Detect which cell encompasses the target text, then output its (x, y) center coordinate. 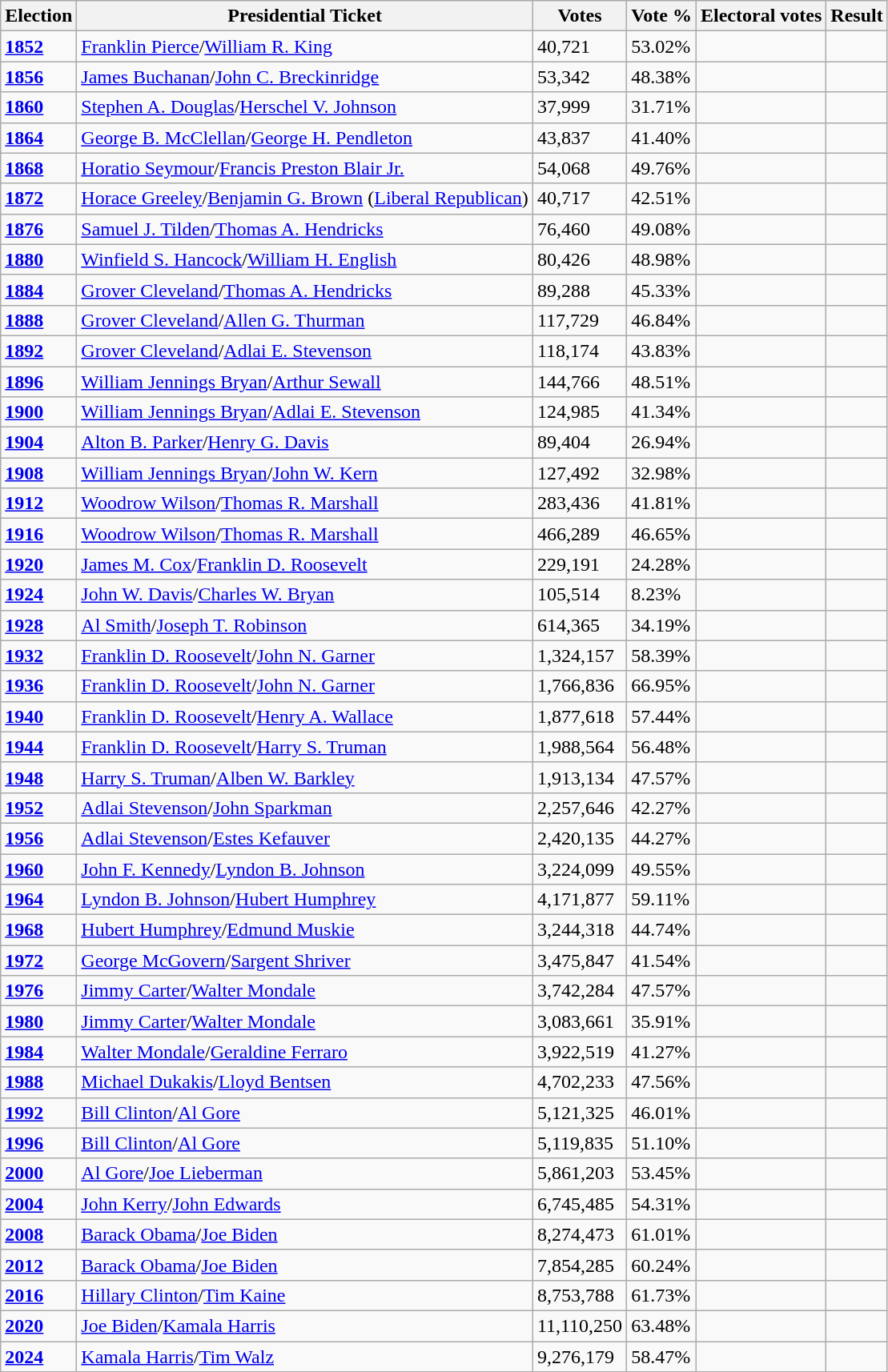
53.45% (661, 1173)
Votes (580, 16)
William Jennings Bryan/John W. Kern (305, 473)
4,171,877 (580, 900)
Walter Mondale/Geraldine Ferraro (305, 1052)
11,110,250 (580, 1326)
2024 (38, 1357)
1988 (38, 1082)
Horatio Seymour/Francis Preston Blair Jr. (305, 168)
105,514 (580, 595)
Joe Biden/Kamala Harris (305, 1326)
63.48% (661, 1326)
Grover Cleveland/Thomas A. Hendricks (305, 290)
Winfield S. Hancock/William H. English (305, 259)
117,729 (580, 320)
32.98% (661, 473)
1920 (38, 564)
49.08% (661, 229)
1908 (38, 473)
1928 (38, 625)
48.38% (661, 77)
51.10% (661, 1143)
26.94% (661, 443)
1960 (38, 869)
Franklin Pierce/William R. King (305, 46)
58.39% (661, 656)
1,913,134 (580, 777)
5,119,835 (580, 1143)
59.11% (661, 900)
1880 (38, 259)
5,121,325 (580, 1113)
61.73% (661, 1295)
49.76% (661, 168)
1884 (38, 290)
80,426 (580, 259)
1980 (38, 1021)
1972 (38, 961)
2016 (38, 1295)
Grover Cleveland/Adlai E. Stevenson (305, 351)
44.74% (661, 930)
Vote % (661, 16)
1956 (38, 838)
43,837 (580, 138)
Adlai Stevenson/John Sparkman (305, 808)
1916 (38, 534)
7,854,285 (580, 1265)
1852 (38, 46)
89,288 (580, 290)
2,420,135 (580, 838)
8,753,788 (580, 1295)
42.27% (661, 808)
1896 (38, 382)
24.28% (661, 564)
229,191 (580, 564)
46.01% (661, 1113)
9,276,179 (580, 1357)
53.02% (661, 46)
1,766,836 (580, 686)
34.19% (661, 625)
61.01% (661, 1234)
6,745,485 (580, 1204)
144,766 (580, 382)
1944 (38, 747)
58.47% (661, 1357)
4,702,233 (580, 1082)
76,460 (580, 229)
Election (38, 16)
1876 (38, 229)
1948 (38, 777)
1856 (38, 77)
2012 (38, 1265)
Hillary Clinton/Tim Kaine (305, 1295)
John Kerry/John Edwards (305, 1204)
45.33% (661, 290)
1976 (38, 991)
1936 (38, 686)
47.56% (661, 1082)
1,324,157 (580, 656)
1924 (38, 595)
40,721 (580, 46)
35.91% (661, 1021)
57.44% (661, 716)
1888 (38, 320)
1860 (38, 107)
William Jennings Bryan/Adlai E. Stevenson (305, 412)
Alton B. Parker/Henry G. Davis (305, 443)
1952 (38, 808)
56.48% (661, 747)
John F. Kennedy/Lyndon B. Johnson (305, 869)
1,988,564 (580, 747)
41.54% (661, 961)
60.24% (661, 1265)
1892 (38, 351)
Al Gore/Joe Lieberman (305, 1173)
Result (857, 16)
46.84% (661, 320)
3,244,318 (580, 930)
1964 (38, 900)
James M. Cox/Franklin D. Roosevelt (305, 564)
1984 (38, 1052)
3,083,661 (580, 1021)
Hubert Humphrey/Edmund Muskie (305, 930)
46.65% (661, 534)
1864 (38, 138)
41.81% (661, 503)
2008 (38, 1234)
54.31% (661, 1204)
48.51% (661, 382)
8.23% (661, 595)
53,342 (580, 77)
Horace Greeley/Benjamin G. Brown (Liberal Republican) (305, 199)
1872 (38, 199)
31.71% (661, 107)
George McGovern/Sargent Shriver (305, 961)
1968 (38, 930)
40,717 (580, 199)
3,922,519 (580, 1052)
42.51% (661, 199)
Franklin D. Roosevelt/Henry A. Wallace (305, 716)
54,068 (580, 168)
1868 (38, 168)
1940 (38, 716)
Electoral votes (761, 16)
41.40% (661, 138)
48.98% (661, 259)
66.95% (661, 686)
8,274,473 (580, 1234)
1932 (38, 656)
Adlai Stevenson/Estes Kefauver (305, 838)
1904 (38, 443)
2,257,646 (580, 808)
Kamala Harris/Tim Walz (305, 1357)
127,492 (580, 473)
James Buchanan/John C. Breckinridge (305, 77)
Al Smith/Joseph T. Robinson (305, 625)
466,289 (580, 534)
3,742,284 (580, 991)
Harry S. Truman/Alben W. Barkley (305, 777)
1912 (38, 503)
43.83% (661, 351)
Franklin D. Roosevelt/Harry S. Truman (305, 747)
283,436 (580, 503)
Grover Cleveland/Allen G. Thurman (305, 320)
1996 (38, 1143)
124,985 (580, 412)
1992 (38, 1113)
William Jennings Bryan/Arthur Sewall (305, 382)
Samuel J. Tilden/Thomas A. Hendricks (305, 229)
George B. McClellan/George H. Pendleton (305, 138)
Lyndon B. Johnson/Hubert Humphrey (305, 900)
37,999 (580, 107)
2020 (38, 1326)
41.27% (661, 1052)
Presidential Ticket (305, 16)
118,174 (580, 351)
2000 (38, 1173)
2004 (38, 1204)
John W. Davis/Charles W. Bryan (305, 595)
Michael Dukakis/Lloyd Bentsen (305, 1082)
3,224,099 (580, 869)
1900 (38, 412)
44.27% (661, 838)
5,861,203 (580, 1173)
89,404 (580, 443)
1,877,618 (580, 716)
41.34% (661, 412)
614,365 (580, 625)
Stephen A. Douglas/Herschel V. Johnson (305, 107)
3,475,847 (580, 961)
49.55% (661, 869)
